Scan for the cell matching the given text and deliver its (x, y) coordinate at center. 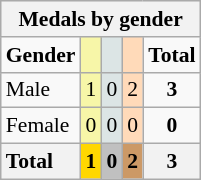
Medals by gender (101, 19)
Male (41, 90)
Gender (41, 55)
Female (41, 126)
